Determine the [X, Y] coordinate at the center of the cell enclosing the given text.  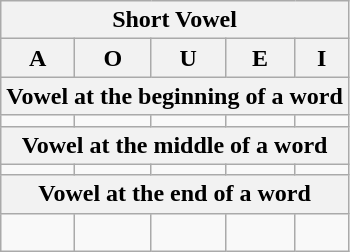
Vowel at the middle of a word [175, 145]
O [112, 58]
E [260, 58]
Short Vowel [175, 20]
I [322, 58]
U [188, 58]
A [38, 58]
Vowel at the beginning of a word [175, 96]
Vowel at the end of a word [175, 194]
